From the cell containing the given text, extract its center point as (X, Y) coordinate. 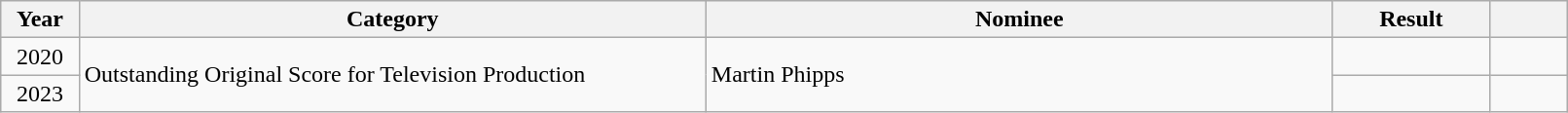
2023 (40, 94)
Year (40, 19)
Category (392, 19)
Outstanding Original Score for Television Production (392, 75)
Nominee (1019, 19)
Result (1411, 19)
2020 (40, 56)
Martin Phipps (1019, 75)
